Provide the (X, Y) coordinate of the cell's center where the given text is located.  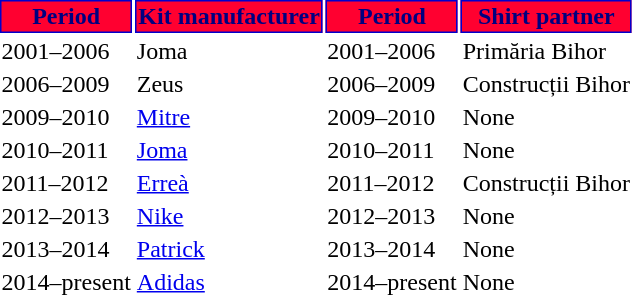
Patrick (229, 249)
Kit manufacturer (229, 16)
Shirt partner (546, 16)
Erreà (229, 183)
Mitre (229, 117)
Zeus (229, 84)
Nike (229, 216)
Primăria Bihor (546, 51)
